Capture the cell that displays the provided text and extract its (X, Y) central coordinate. 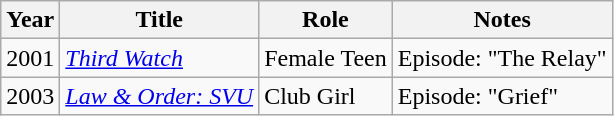
Role (326, 20)
2003 (30, 96)
Female Teen (326, 58)
Episode: "Grief" (502, 96)
Episode: "The Relay" (502, 58)
2001 (30, 58)
Third Watch (160, 58)
Title (160, 20)
Notes (502, 20)
Year (30, 20)
Law & Order: SVU (160, 96)
Club Girl (326, 96)
